Return the [X, Y] coordinate for the center point of the cell that contains the specified text.  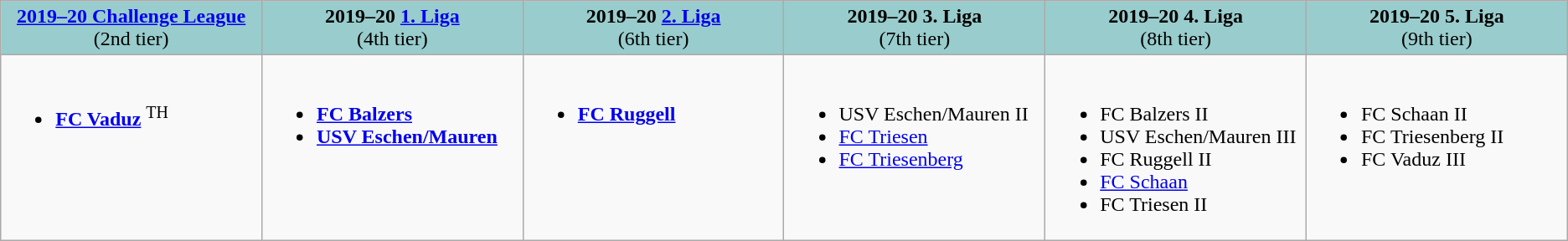
2019–20 5. Liga(9th tier) [1436, 28]
2019–20 4. Liga(8th tier) [1176, 28]
FC Ruggell [653, 147]
FC Balzers IIUSV Eschen/Mauren IIIFC Ruggell IIFC SchaanFC Triesen II [1176, 147]
FC BalzersUSV Eschen/Mauren [392, 147]
2019–20 2. Liga(6th tier) [653, 28]
USV Eschen/Mauren IIFC TriesenFC Triesenberg [915, 147]
2019–20 3. Liga(7th tier) [915, 28]
FC Schaan IIFC Triesenberg IIFC Vaduz III [1436, 147]
2019–20 1. Liga(4th tier) [392, 28]
FC Vaduz TH [132, 147]
2019–20 Challenge League(2nd tier) [132, 28]
